Provide the [x, y] coordinate of the cell's center where the given text is located.  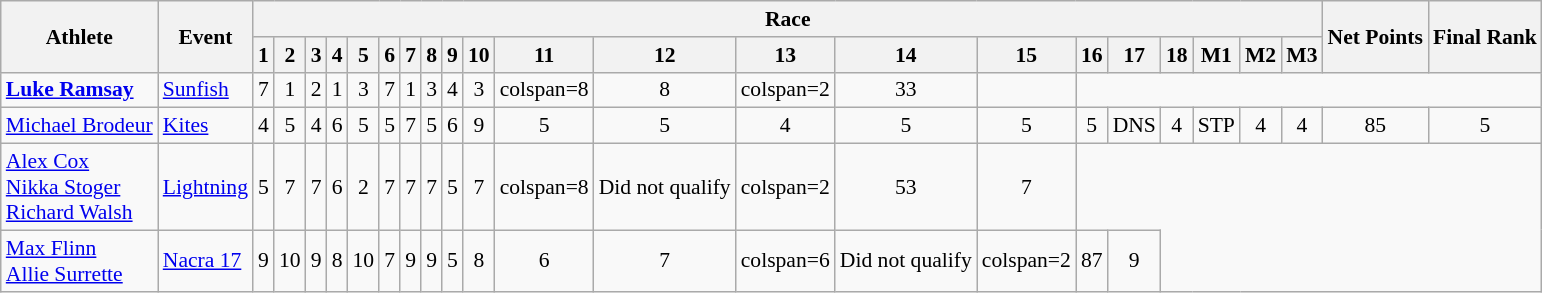
14 [906, 55]
12 [665, 55]
33 [906, 90]
M3 [1302, 55]
Final Rank [1485, 36]
STP [1216, 126]
Event [206, 36]
16 [1092, 55]
17 [1134, 55]
colspan=6 [786, 260]
Nacra 17 [206, 260]
53 [906, 188]
Lightning [206, 188]
Alex CoxNikka StogerRichard Walsh [80, 188]
Net Points [1376, 36]
18 [1177, 55]
Sunfish [206, 90]
M1 [1216, 55]
Max FlinnAllie Surrette [80, 260]
Athlete [80, 36]
Luke Ramsay [80, 90]
11 [544, 55]
Kites [206, 126]
87 [1092, 260]
DNS [1134, 126]
Race [788, 19]
85 [1376, 126]
M2 [1260, 55]
Michael Brodeur [80, 126]
15 [1026, 55]
13 [786, 55]
